Find where the given text appears and provide that cell's center as (x, y) coordinate. 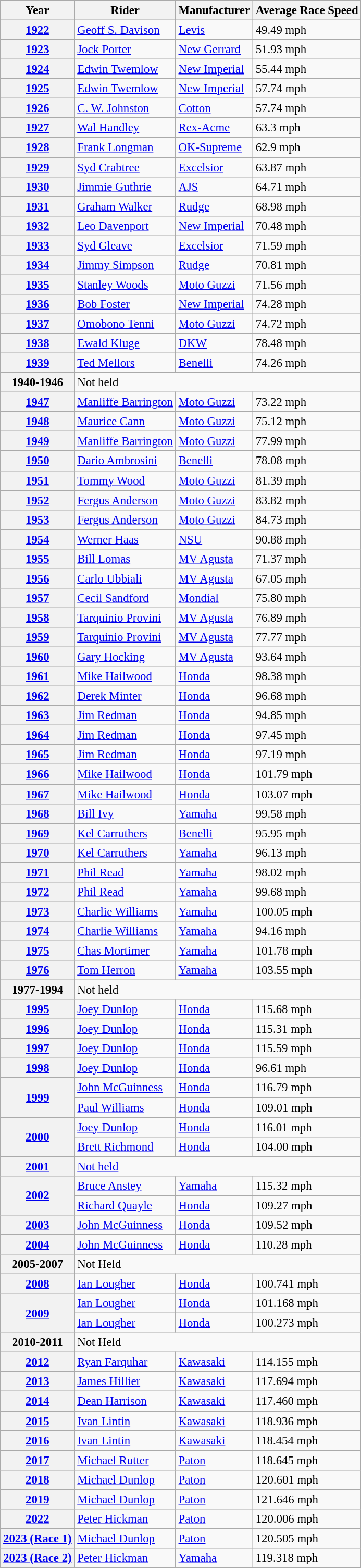
Rider (125, 10)
74.28 mph (307, 304)
Bruce Anstey (125, 1186)
Average Race Speed (307, 10)
1968 (38, 813)
100.741 mph (307, 1284)
97.19 mph (307, 755)
2005-2007 (38, 1264)
DKW (214, 343)
2017 (38, 1460)
116.79 mph (307, 1088)
1970 (38, 853)
96.68 mph (307, 696)
AJS (214, 187)
2001 (38, 1166)
Jimmy Simpson (125, 265)
78.08 mph (307, 461)
96.13 mph (307, 853)
2002 (38, 1195)
2015 (38, 1421)
2010-2011 (38, 1342)
117.694 mph (307, 1381)
93.64 mph (307, 657)
71.37 mph (307, 559)
1936 (38, 304)
115.31 mph (307, 1029)
2003 (38, 1225)
Omobono Tenni (125, 324)
115.59 mph (307, 1048)
Jock Porter (125, 50)
Mondial (214, 598)
64.71 mph (307, 187)
2023 (Race 2) (38, 1558)
71.59 mph (307, 245)
Frank Longman (125, 147)
1949 (38, 441)
120.505 mph (307, 1538)
1934 (38, 265)
1999 (38, 1097)
1976 (38, 970)
1963 (38, 715)
94.85 mph (307, 715)
73.22 mph (307, 402)
1956 (38, 578)
101.79 mph (307, 774)
1974 (38, 931)
2014 (38, 1401)
62.9 mph (307, 147)
76.89 mph (307, 618)
55.44 mph (307, 69)
1958 (38, 618)
Syd Crabtree (125, 167)
1929 (38, 167)
Bill Ivy (125, 813)
Leo Davenport (125, 226)
1977-1994 (38, 990)
68.98 mph (307, 206)
James Hillier (125, 1381)
98.38 mph (307, 676)
C. W. Johnston (125, 108)
78.48 mph (307, 343)
1935 (38, 285)
1948 (38, 422)
71.56 mph (307, 285)
Geoff S. Davison (125, 30)
Bill Lomas (125, 559)
119.318 mph (307, 1558)
100.273 mph (307, 1323)
114.155 mph (307, 1362)
Cotton (214, 108)
99.58 mph (307, 813)
1967 (38, 794)
1964 (38, 735)
Chas Mortimer (125, 950)
100.05 mph (307, 911)
1950 (38, 461)
1965 (38, 755)
1971 (38, 872)
1940-1946 (38, 382)
Dario Ambrosini (125, 461)
49.49 mph (307, 30)
1960 (38, 657)
2019 (38, 1499)
2023 (Race 1) (38, 1538)
118.645 mph (307, 1460)
2016 (38, 1440)
67.05 mph (307, 578)
New Gerrard (214, 50)
63.87 mph (307, 167)
74.72 mph (307, 324)
Dean Harrison (125, 1401)
1922 (38, 30)
Maurice Cann (125, 422)
Tom Herron (125, 970)
120.601 mph (307, 1479)
1951 (38, 480)
Cecil Sandford (125, 598)
120.006 mph (307, 1519)
109.01 mph (307, 1107)
Ted Mellors (125, 363)
75.80 mph (307, 598)
Bob Foster (125, 304)
Tommy Wood (125, 480)
2012 (38, 1362)
101.78 mph (307, 950)
1961 (38, 676)
110.28 mph (307, 1244)
104.00 mph (307, 1146)
77.77 mph (307, 637)
1969 (38, 833)
Levis (214, 30)
1947 (38, 402)
121.646 mph (307, 1499)
1931 (38, 206)
Wal Handley (125, 128)
109.52 mph (307, 1225)
1933 (38, 245)
101.168 mph (307, 1303)
1973 (38, 911)
NSU (214, 539)
115.32 mph (307, 1186)
109.27 mph (307, 1205)
95.95 mph (307, 833)
103.55 mph (307, 970)
Syd Gleave (125, 245)
Brett Richmond (125, 1146)
Jimmie Guthrie (125, 187)
1957 (38, 598)
118.936 mph (307, 1421)
Stanley Woods (125, 285)
2008 (38, 1284)
98.02 mph (307, 872)
77.99 mph (307, 441)
117.460 mph (307, 1401)
97.45 mph (307, 735)
83.82 mph (307, 500)
2018 (38, 1479)
1998 (38, 1068)
1953 (38, 520)
Ryan Farquhar (125, 1362)
2004 (38, 1244)
1975 (38, 950)
1996 (38, 1029)
2022 (38, 1519)
96.61 mph (307, 1068)
81.39 mph (307, 480)
1955 (38, 559)
90.88 mph (307, 539)
Rex-Acme (214, 128)
1926 (38, 108)
118.454 mph (307, 1440)
2009 (38, 1313)
Werner Haas (125, 539)
74.26 mph (307, 363)
Gary Hocking (125, 657)
Year (38, 10)
70.81 mph (307, 265)
1938 (38, 343)
99.68 mph (307, 892)
Graham Walker (125, 206)
1930 (38, 187)
70.48 mph (307, 226)
116.01 mph (307, 1127)
63.3 mph (307, 128)
Manufacturer (214, 10)
1923 (38, 50)
1928 (38, 147)
84.73 mph (307, 520)
1972 (38, 892)
2013 (38, 1381)
1925 (38, 89)
94.16 mph (307, 931)
Ewald Kluge (125, 343)
115.68 mph (307, 1009)
1924 (38, 69)
1954 (38, 539)
Derek Minter (125, 696)
1939 (38, 363)
1997 (38, 1048)
1927 (38, 128)
1962 (38, 696)
Michael Rutter (125, 1460)
1932 (38, 226)
Carlo Ubbiali (125, 578)
1952 (38, 500)
51.93 mph (307, 50)
1959 (38, 637)
2000 (38, 1137)
OK-Supreme (214, 147)
Paul Williams (125, 1107)
1937 (38, 324)
Richard Quayle (125, 1205)
103.07 mph (307, 794)
1966 (38, 774)
1995 (38, 1009)
75.12 mph (307, 422)
